Capture the cell that displays the provided text and extract its (X, Y) central coordinate. 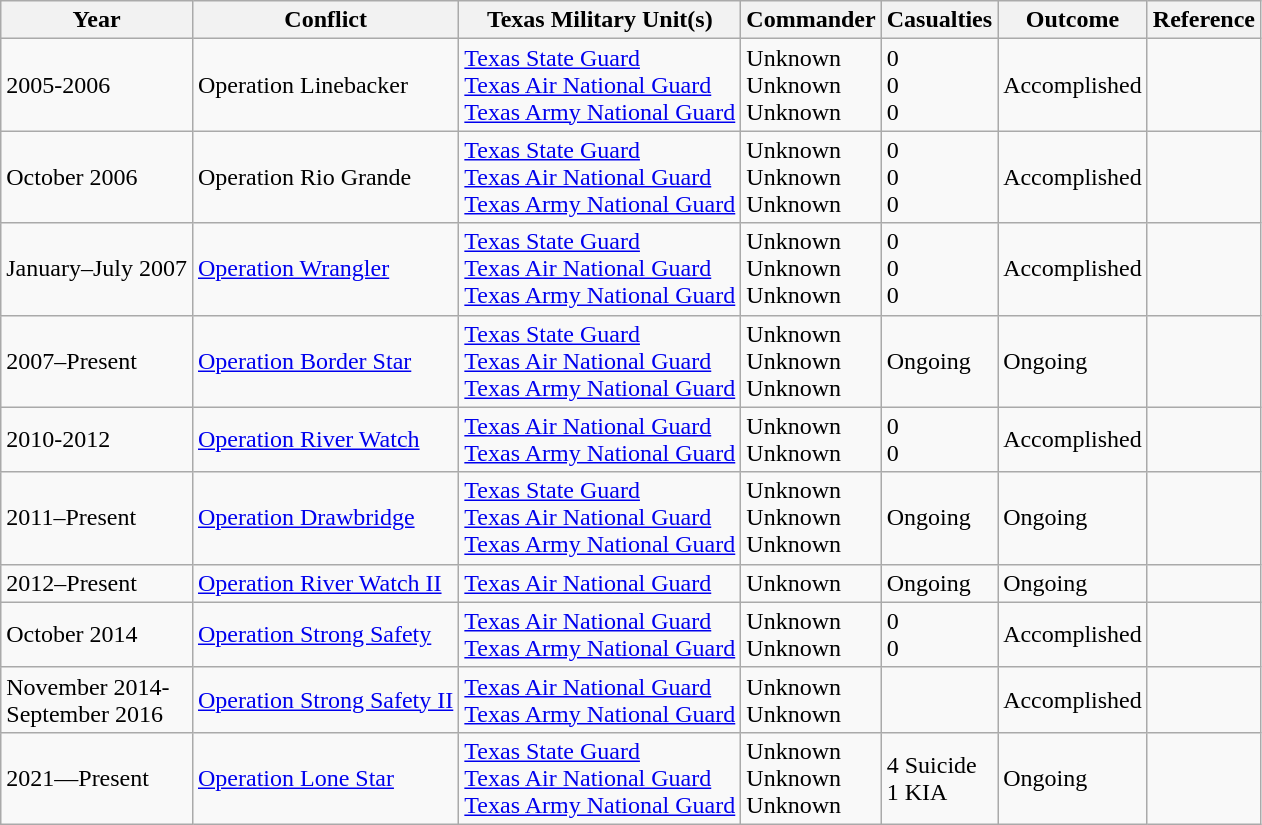
Operation Linebacker (325, 85)
Conflict (325, 20)
October 2006 (97, 177)
2005-2006 (97, 85)
Operation Drawbridge (325, 518)
4 Suicide1 KIA (939, 778)
2021—Present (97, 778)
Unknown (811, 583)
Commander (811, 20)
Outcome (1073, 20)
Operation River Watch II (325, 583)
Year (97, 20)
Texas Military Unit(s) (600, 20)
Operation Lone Star (325, 778)
2011–Present (97, 518)
Operation River Watch (325, 440)
2010-2012 (97, 440)
Reference (1204, 20)
Operation Strong Safety (325, 634)
Operation Rio Grande (325, 177)
January–July 2007 (97, 269)
Casualties (939, 20)
October 2014 (97, 634)
Texas Air National Guard (600, 583)
2012–Present (97, 583)
Operation Strong Safety II (325, 700)
November 2014-September 2016 (97, 700)
Operation Border Star (325, 361)
Operation Wrangler (325, 269)
2007–Present (97, 361)
